Find where the given text appears and provide that cell's center as [X, Y] coordinate. 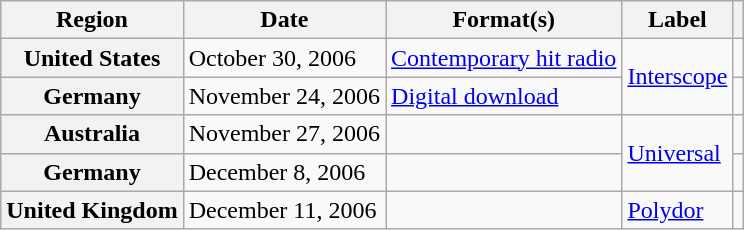
Label [678, 20]
October 30, 2006 [284, 58]
November 27, 2006 [284, 134]
Contemporary hit radio [504, 58]
United Kingdom [92, 210]
December 8, 2006 [284, 172]
Format(s) [504, 20]
Universal [678, 153]
December 11, 2006 [284, 210]
Interscope [678, 77]
November 24, 2006 [284, 96]
Region [92, 20]
Australia [92, 134]
Date [284, 20]
Polydor [678, 210]
United States [92, 58]
Digital download [504, 96]
